Provide the [X, Y] coordinate of the cell's center where the given text is located.  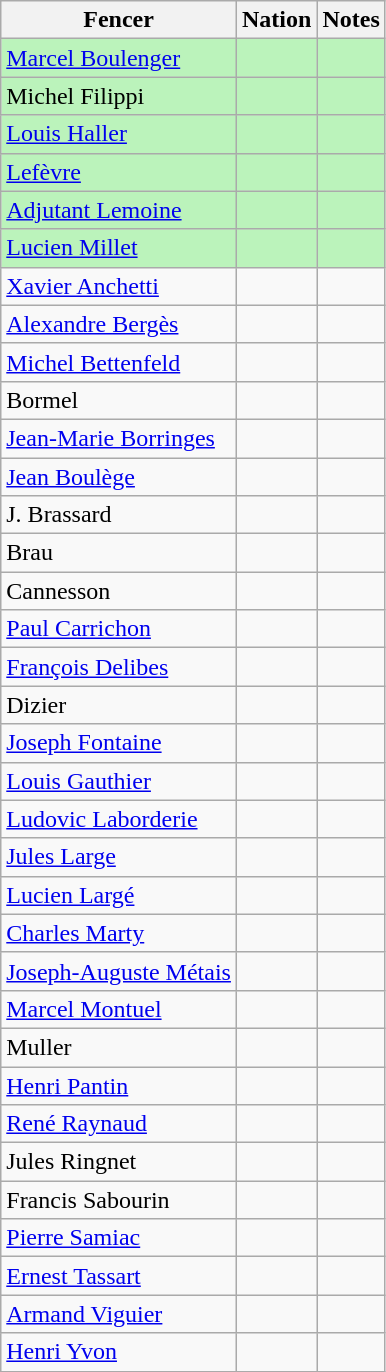
Michel Filippi [119, 96]
Joseph Fontaine [119, 743]
Lefèvre [119, 172]
Charles Marty [119, 933]
Lucien Millet [119, 248]
Joseph-Auguste Métais [119, 971]
J. Brassard [119, 515]
Ludovic Laborderie [119, 819]
Bormel [119, 400]
Adjutant Lemoine [119, 210]
Cannesson [119, 591]
Jules Ringnet [119, 1162]
Henri Yvon [119, 1352]
Pierre Samiac [119, 1238]
Francis Sabourin [119, 1200]
Jean Boulège [119, 477]
Dizier [119, 705]
Jean-Marie Borringes [119, 438]
Muller [119, 1047]
Fencer [119, 20]
Notes [351, 20]
Nation [276, 20]
Louis Haller [119, 134]
Xavier Anchetti [119, 286]
Alexandre Bergès [119, 324]
Henri Pantin [119, 1085]
Brau [119, 553]
François Delibes [119, 667]
Jules Large [119, 857]
Ernest Tassart [119, 1276]
Michel Bettenfeld [119, 362]
Marcel Montuel [119, 1009]
René Raynaud [119, 1124]
Armand Viguier [119, 1314]
Louis Gauthier [119, 781]
Lucien Largé [119, 895]
Marcel Boulenger [119, 58]
Paul Carrichon [119, 629]
